Identify which cell holds the provided text, then report its (x, y) central coordinate. 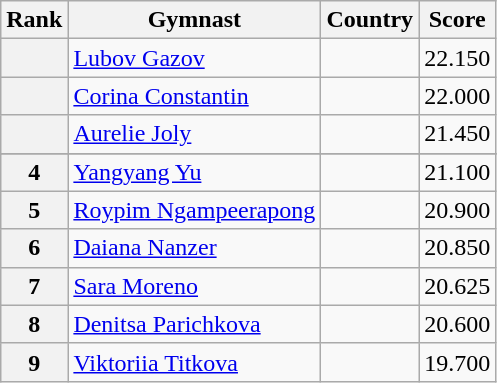
8 (34, 324)
Rank (34, 20)
Lubov Gazov (194, 58)
20.625 (458, 286)
22.150 (458, 58)
19.700 (458, 362)
7 (34, 286)
20.850 (458, 248)
Sara Moreno (194, 286)
20.600 (458, 324)
Country (370, 20)
Viktoriia Titkova (194, 362)
Daiana Nanzer (194, 248)
5 (34, 210)
4 (34, 172)
6 (34, 248)
Yangyang Yu (194, 172)
22.000 (458, 96)
21.450 (458, 134)
Gymnast (194, 20)
Roypim Ngampeerapong (194, 210)
21.100 (458, 172)
20.900 (458, 210)
9 (34, 362)
Aurelie Joly (194, 134)
Corina Constantin (194, 96)
Score (458, 20)
Denitsa Parichkova (194, 324)
